Return (x, y) of the center of cell containing provided text 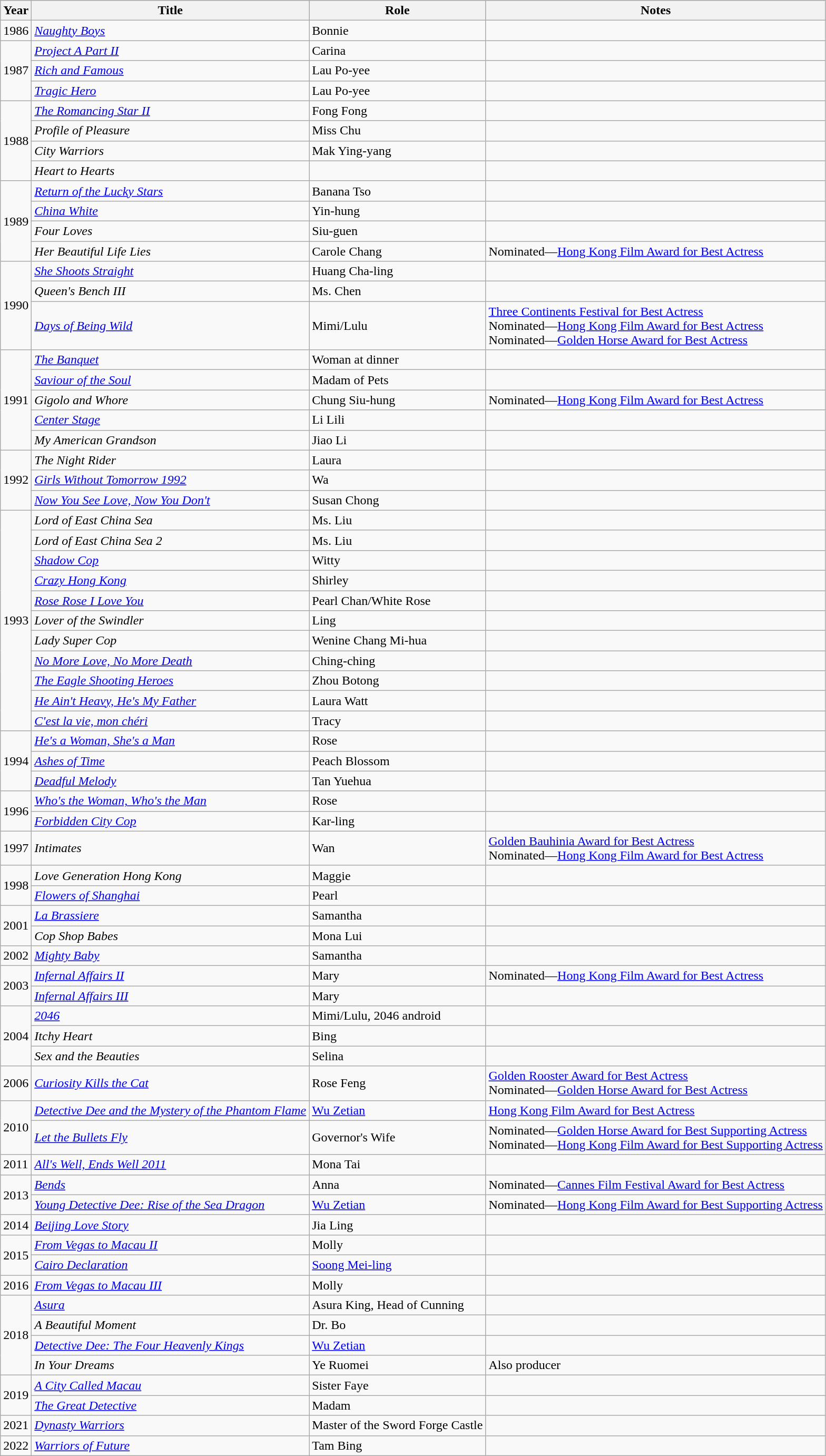
Nominated—Golden Horse Award for Best Supporting ActressNominated—Hong Kong Film Award for Best Supporting Actress (655, 1137)
2022 (16, 1445)
Carole Chang (397, 251)
In Your Dreams (171, 1365)
Her Beautiful Life Lies (171, 251)
Carina (397, 51)
Mak Ying-yang (397, 151)
She Shoots Straight (171, 271)
Title (171, 11)
1990 (16, 306)
The Eagle Shooting Heroes (171, 681)
City Warriors (171, 151)
2011 (16, 1165)
2013 (16, 1195)
Three Continents Festival for Best ActressNominated—Hong Kong Film Award for Best ActressNominated—Golden Horse Award for Best Actress (655, 326)
Project A Part II (171, 51)
Itchy Heart (171, 1036)
Dr. Bo (397, 1325)
Curiosity Kills the Cat (171, 1083)
Heart to Hearts (171, 171)
China White (171, 211)
2019 (16, 1395)
Anna (397, 1185)
2021 (16, 1425)
Girls Without Tomorrow 1992 (171, 480)
Huang Cha-ling (397, 271)
From Vegas to Macau III (171, 1285)
Lover of the Swindler (171, 621)
Mimi/Lulu (397, 326)
Tragic Hero (171, 91)
Mimi/Lulu, 2046 android (397, 1016)
Notes (655, 11)
Let the Bullets Fly (171, 1137)
Witty (397, 560)
1991 (16, 400)
Lord of East China Sea 2 (171, 540)
Banana Tso (397, 191)
Siu-guen (397, 231)
Naughty Boys (171, 31)
Bends (171, 1185)
Infernal Affairs II (171, 976)
2015 (16, 1255)
Ling (397, 621)
Nominated—Cannes Film Festival Award for Best Actress (655, 1185)
All's Well, Ends Well 2011 (171, 1165)
Warriors of Future (171, 1445)
Tam Bing (397, 1445)
Cairo Declaration (171, 1265)
1988 (16, 141)
Zhou Botong (397, 681)
2003 (16, 986)
Love Generation Hong Kong (171, 875)
Year (16, 11)
The Romancing Star II (171, 111)
Also producer (655, 1365)
Ms. Chen (397, 291)
Wa (397, 480)
2014 (16, 1225)
Bonnie (397, 31)
2006 (16, 1083)
Rose Rose I Love You (171, 600)
Saviour of the Soul (171, 380)
Madam (397, 1405)
Profile of Pleasure (171, 131)
Intimates (171, 848)
Soong Mei-ling (397, 1265)
Nominated—Hong Kong Film Award for Best Supporting Actress (655, 1205)
The Great Detective (171, 1405)
Now You See Love, Now You Don't (171, 500)
Days of Being Wild (171, 326)
Gigolo and Whore (171, 400)
Master of the Sword Forge Castle (397, 1425)
1996 (16, 811)
Laura (397, 460)
Fong Fong (397, 111)
No More Love, No More Death (171, 661)
Wenine Chang Mi-hua (397, 641)
1992 (16, 480)
1998 (16, 885)
Sister Faye (397, 1385)
Four Loves (171, 231)
Yin-hung (397, 211)
Forbidden City Cop (171, 821)
Ye Ruomei (397, 1365)
Ching-ching (397, 661)
Hong Kong Film Award for Best Actress (655, 1110)
Tan Yuehua (397, 781)
Mona Lui (397, 935)
Center Stage (171, 420)
Jiao Li (397, 440)
Maggie (397, 875)
Miss Chu (397, 131)
1997 (16, 848)
From Vegas to Macau II (171, 1245)
Role (397, 11)
Mighty Baby (171, 956)
La Brassiere (171, 915)
Flowers of Shanghai (171, 895)
Dynasty Warriors (171, 1425)
Golden Rooster Award for Best ActressNominated—Golden Horse Award for Best Actress (655, 1083)
Laura Watt (397, 701)
Woman at dinner (397, 360)
Return of the Lucky Stars (171, 191)
Shirley (397, 580)
Governor's Wife (397, 1137)
Jia Ling (397, 1225)
Kar-ling (397, 821)
Who's the Woman, Who's the Man (171, 801)
Asura King, Head of Cunning (397, 1305)
Li Lili (397, 420)
Bing (397, 1036)
Selina (397, 1056)
The Night Rider (171, 460)
2016 (16, 1285)
He Ain't Heavy, He's My Father (171, 701)
My American Grandson (171, 440)
Shadow Cop (171, 560)
2002 (16, 956)
Pearl (397, 895)
Beijing Love Story (171, 1225)
2018 (16, 1335)
2046 (171, 1016)
A Beautiful Moment (171, 1325)
Chung Siu-hung (397, 400)
Sex and the Beauties (171, 1056)
2010 (16, 1128)
Tracy (397, 721)
Pearl Chan/White Rose (397, 600)
1994 (16, 761)
Deadful Melody (171, 781)
2001 (16, 925)
Detective Dee: The Four Heavenly Kings (171, 1345)
The Banquet (171, 360)
Rich and Famous (171, 71)
Golden Bauhinia Award for Best ActressNominated—Hong Kong Film Award for Best Actress (655, 848)
Wan (397, 848)
Peach Blossom (397, 761)
Young Detective Dee: Rise of the Sea Dragon (171, 1205)
Asura (171, 1305)
He's a Woman, She's a Man (171, 741)
Rose Feng (397, 1083)
Infernal Affairs III (171, 996)
Ashes of Time (171, 761)
A City Called Macau (171, 1385)
Detective Dee and the Mystery of the Phantom Flame (171, 1110)
1993 (16, 621)
Lord of East China Sea (171, 520)
C'est la vie, mon chéri (171, 721)
1989 (16, 221)
Crazy Hong Kong (171, 580)
2004 (16, 1036)
1986 (16, 31)
Mona Tai (397, 1165)
Cop Shop Babes (171, 935)
Queen's Bench III (171, 291)
Lady Super Cop (171, 641)
Madam of Pets (397, 380)
1987 (16, 71)
Susan Chong (397, 500)
